From the cell containing the given text, extract its center point as (X, Y) coordinate. 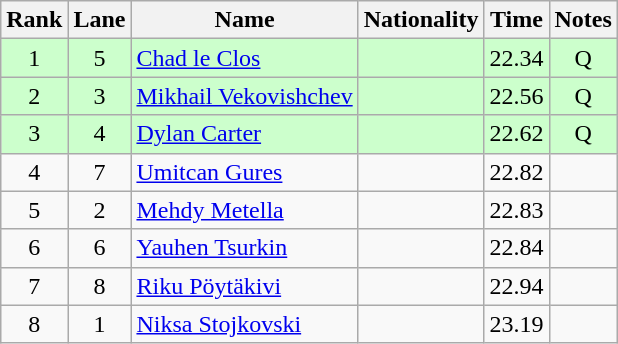
Time (516, 20)
Notes (583, 20)
Nationality (421, 20)
Mehdy Metella (244, 210)
22.82 (516, 172)
Chad le Clos (244, 58)
Mikhail Vekovishchev (244, 96)
Rank (34, 20)
22.34 (516, 58)
23.19 (516, 324)
22.56 (516, 96)
Niksa Stojkovski (244, 324)
Umitcan Gures (244, 172)
Riku Pöytäkivi (244, 286)
Dylan Carter (244, 134)
22.94 (516, 286)
22.62 (516, 134)
Yauhen Tsurkin (244, 248)
Name (244, 20)
Lane (100, 20)
22.83 (516, 210)
22.84 (516, 248)
